Identify which cell holds the provided text, then report its [X, Y] central coordinate. 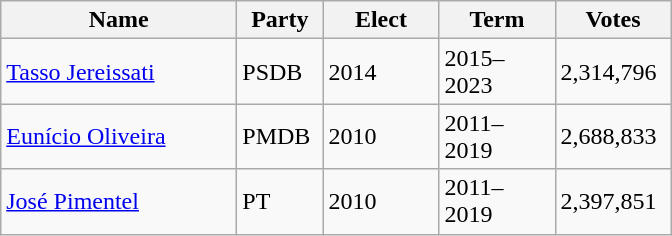
PT [280, 202]
PMDB [280, 136]
2,688,833 [613, 136]
José Pimentel [119, 202]
2015–2023 [497, 72]
Name [119, 20]
2,314,796 [613, 72]
PSDB [280, 72]
Elect [381, 20]
2014 [381, 72]
Term [497, 20]
Votes [613, 20]
2,397,851 [613, 202]
Party [280, 20]
Tasso Jereissati [119, 72]
Eunício Oliveira [119, 136]
